Output the (X, Y) coordinate of the center of the cell containing the given text.  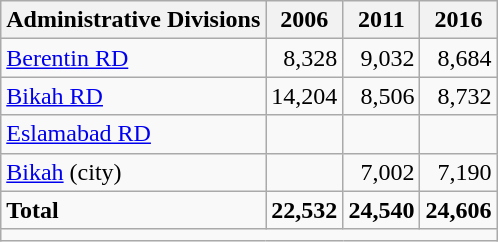
Total (134, 210)
7,002 (382, 172)
Eslamabad RD (134, 134)
24,606 (458, 210)
14,204 (304, 96)
8,684 (458, 58)
8,328 (304, 58)
2016 (458, 20)
Bikah RD (134, 96)
2006 (304, 20)
9,032 (382, 58)
Berentin RD (134, 58)
8,506 (382, 96)
2011 (382, 20)
22,532 (304, 210)
7,190 (458, 172)
Administrative Divisions (134, 20)
Bikah (city) (134, 172)
24,540 (382, 210)
8,732 (458, 96)
